Pinpoint the cell where the given text exists, returning its (x, y) midpoint coordinate. 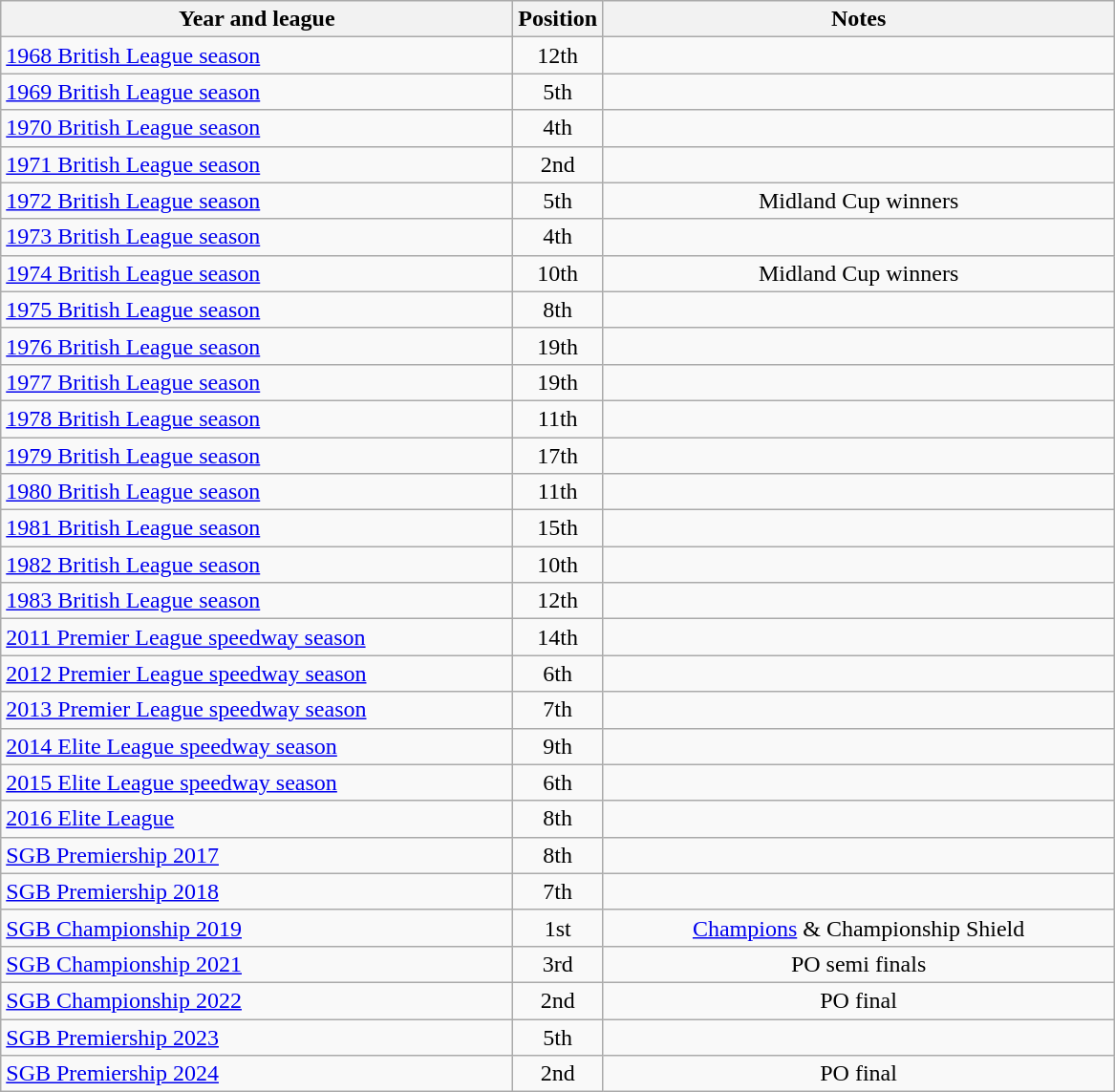
1969 British League season (257, 92)
1973 British League season (257, 237)
1977 British League season (257, 382)
1983 British League season (257, 601)
Notes (859, 19)
1971 British League season (257, 164)
1968 British League season (257, 55)
1970 British League season (257, 128)
SGB Championship 2019 (257, 928)
17th (558, 456)
2015 Elite League speedway season (257, 782)
15th (558, 528)
Position (558, 19)
SGB Premiership 2023 (257, 1037)
1981 British League season (257, 528)
2013 Premier League speedway season (257, 710)
SGB Championship 2022 (257, 1000)
2012 Premier League speedway season (257, 674)
Champions & Championship Shield (859, 928)
PO semi finals (859, 964)
1976 British League season (257, 346)
3rd (558, 964)
SGB Premiership 2018 (257, 891)
1st (558, 928)
1979 British League season (257, 456)
2016 Elite League (257, 819)
1975 British League season (257, 310)
Year and league (257, 19)
1982 British League season (257, 565)
2011 Premier League speedway season (257, 637)
1980 British League season (257, 492)
SGB Premiership 2017 (257, 855)
9th (558, 746)
1978 British League season (257, 418)
1972 British League season (257, 201)
SGB Premiership 2024 (257, 1074)
2014 Elite League speedway season (257, 746)
SGB Championship 2021 (257, 964)
14th (558, 637)
1974 British League season (257, 273)
